Pinpoint the cell where the given text exists, returning its (X, Y) midpoint coordinate. 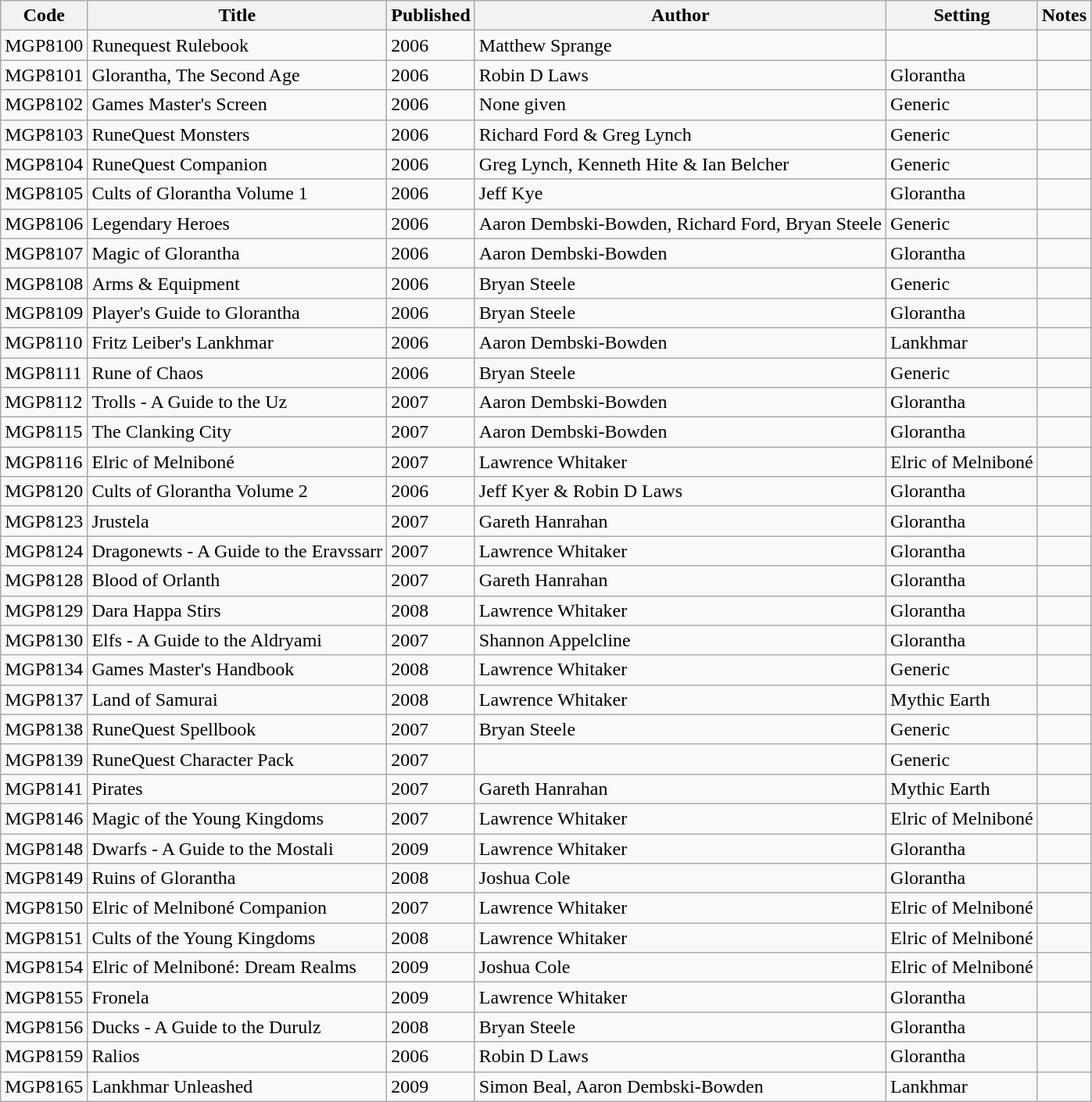
Elfs - A Guide to the Aldryami (238, 640)
MGP8128 (44, 581)
Published (431, 16)
Rune of Chaos (238, 373)
MGP8156 (44, 1027)
MGP8112 (44, 403)
MGP8146 (44, 818)
Cults of Glorantha Volume 2 (238, 492)
Dara Happa Stirs (238, 610)
Glorantha, The Second Age (238, 75)
Games Master's Screen (238, 105)
Land of Samurai (238, 699)
MGP8123 (44, 521)
Code (44, 16)
MGP8150 (44, 908)
Trolls - A Guide to the Uz (238, 403)
Author (680, 16)
MGP8111 (44, 373)
Jeff Kye (680, 194)
Elric of Melniboné Companion (238, 908)
Ducks - A Guide to the Durulz (238, 1027)
Richard Ford & Greg Lynch (680, 134)
Cults of Glorantha Volume 1 (238, 194)
Fronela (238, 997)
Cults of the Young Kingdoms (238, 938)
Matthew Sprange (680, 45)
Fritz Leiber's Lankhmar (238, 342)
Greg Lynch, Kenneth Hite & Ian Belcher (680, 164)
MGP8130 (44, 640)
RuneQuest Companion (238, 164)
Dwarfs - A Guide to the Mostali (238, 848)
MGP8116 (44, 462)
MGP8149 (44, 878)
Elric of Melniboné: Dream Realms (238, 968)
Arms & Equipment (238, 283)
MGP8148 (44, 848)
MGP8115 (44, 432)
MGP8141 (44, 789)
The Clanking City (238, 432)
MGP8124 (44, 551)
Simon Beal, Aaron Dembski-Bowden (680, 1086)
MGP8154 (44, 968)
Shannon Appelcline (680, 640)
Ralios (238, 1057)
MGP8139 (44, 759)
Jeff Kyer & Robin D Laws (680, 492)
MGP8110 (44, 342)
Magic of the Young Kingdoms (238, 818)
MGP8105 (44, 194)
Aaron Dembski-Bowden, Richard Ford, Bryan Steele (680, 224)
Lankhmar Unleashed (238, 1086)
MGP8108 (44, 283)
MGP8107 (44, 253)
RuneQuest Spellbook (238, 729)
MGP8100 (44, 45)
MGP8134 (44, 670)
MGP8106 (44, 224)
Notes (1064, 16)
Magic of Glorantha (238, 253)
Pirates (238, 789)
MGP8101 (44, 75)
MGP8102 (44, 105)
Player's Guide to Glorantha (238, 313)
MGP8155 (44, 997)
RuneQuest Character Pack (238, 759)
None given (680, 105)
Dragonewts - A Guide to the Eravssarr (238, 551)
Title (238, 16)
MGP8165 (44, 1086)
MGP8120 (44, 492)
Runequest Rulebook (238, 45)
RuneQuest Monsters (238, 134)
Legendary Heroes (238, 224)
MGP8104 (44, 164)
Jrustela (238, 521)
MGP8137 (44, 699)
Blood of Orlanth (238, 581)
MGP8103 (44, 134)
Games Master's Handbook (238, 670)
MGP8159 (44, 1057)
MGP8138 (44, 729)
Ruins of Glorantha (238, 878)
MGP8129 (44, 610)
MGP8109 (44, 313)
Setting (962, 16)
MGP8151 (44, 938)
